Identify which cell holds the provided text, then report its [X, Y] central coordinate. 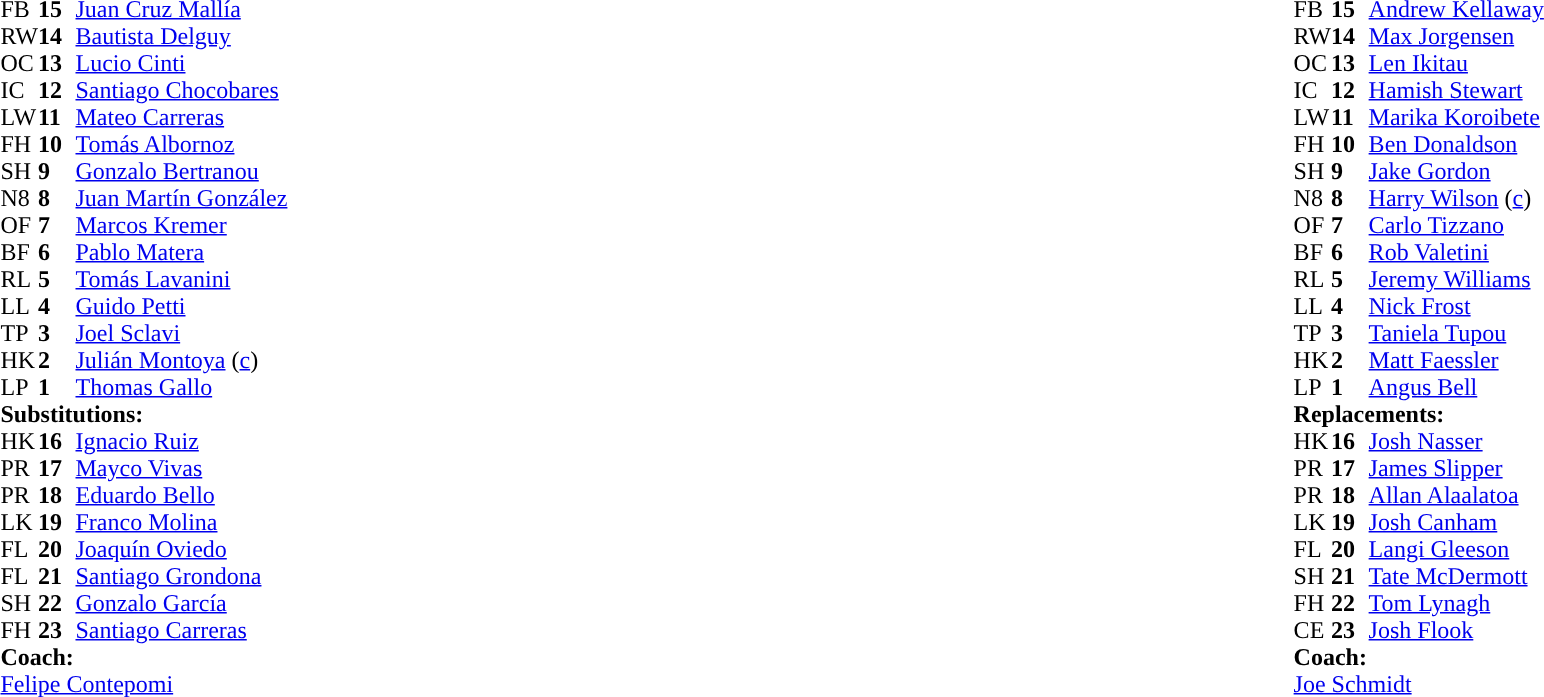
Mateo Carreras [182, 118]
Taniela Tupou [1456, 334]
Matt Faessler [1456, 360]
Josh Flook [1456, 630]
Pablo Matera [182, 252]
Harry Wilson (c) [1456, 198]
Guido Petti [182, 306]
Lucio Cinti [182, 64]
Joaquín Oviedo [182, 550]
James Slipper [1456, 468]
Ignacio Ruiz [182, 442]
Tomás Albornoz [182, 144]
Eduardo Bello [182, 496]
Tomás Lavanini [182, 280]
Tate McDermott [1456, 576]
Marika Koroibete [1456, 118]
Thomas Gallo [182, 388]
Bautista Delguy [182, 36]
Juan Martín González [182, 198]
Tom Lynagh [1456, 604]
Joel Sclavi [182, 334]
Substitutions: [144, 414]
Josh Nasser [1456, 442]
Allan Alaalatoa [1456, 496]
Josh Canham [1456, 522]
Gonzalo Bertranou [182, 172]
Rob Valetini [1456, 252]
Replacements: [1419, 414]
Gonzalo García [182, 604]
CE [1313, 630]
Jeremy Williams [1456, 280]
Carlo Tizzano [1456, 226]
Marcos Kremer [182, 226]
Max Jorgensen [1456, 36]
Santiago Carreras [182, 630]
Santiago Chocobares [182, 90]
Hamish Stewart [1456, 90]
Langi Gleeson [1456, 550]
Jake Gordon [1456, 172]
Mayco Vivas [182, 468]
Felipe Contepomi [144, 684]
Julián Montoya (c) [182, 360]
Joe Schmidt [1419, 684]
Len Ikitau [1456, 64]
Angus Bell [1456, 388]
Ben Donaldson [1456, 144]
Franco Molina [182, 522]
Santiago Grondona [182, 576]
Nick Frost [1456, 306]
